Pinpoint the cell where the given text exists, returning its (X, Y) midpoint coordinate. 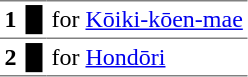
1 (10, 20)
for Hondōri (147, 57)
2 (10, 57)
for Kōiki-kōen-mae (147, 20)
